Return (x, y) of the center of cell containing provided text 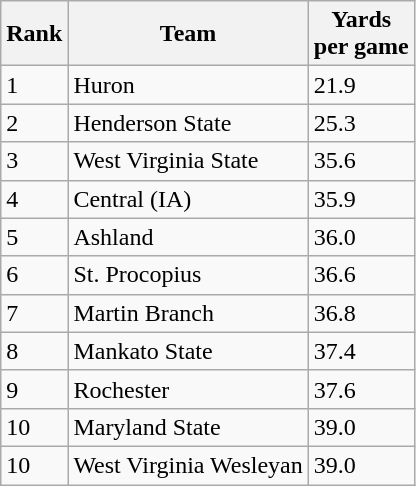
36.6 (361, 275)
West Virginia Wesleyan (188, 465)
Huron (188, 85)
5 (34, 237)
37.4 (361, 351)
St. Procopius (188, 275)
Rochester (188, 389)
1 (34, 85)
Mankato State (188, 351)
Central (IA) (188, 199)
3 (34, 161)
Maryland State (188, 427)
7 (34, 313)
6 (34, 275)
Martin Branch (188, 313)
Team (188, 34)
2 (34, 123)
21.9 (361, 85)
35.9 (361, 199)
Henderson State (188, 123)
25.3 (361, 123)
37.6 (361, 389)
36.0 (361, 237)
4 (34, 199)
Ashland (188, 237)
West Virginia State (188, 161)
Rank (34, 34)
Yardsper game (361, 34)
35.6 (361, 161)
8 (34, 351)
9 (34, 389)
36.8 (361, 313)
